Locate the cell with the specified text and output its (x, y) center coordinate. 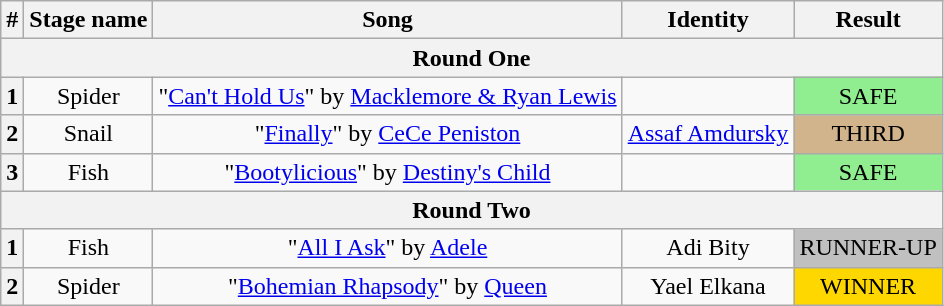
"Finally" by CeCe Peniston (388, 134)
"All I Ask" by Adele (388, 248)
Identity (708, 20)
# (12, 20)
"Bootylicious" by Destiny's Child (388, 172)
Round Two (472, 210)
Result (868, 20)
WINNER (868, 286)
RUNNER-UP (868, 248)
Snail (88, 134)
Adi Bity (708, 248)
3 (12, 172)
Assaf Amdursky (708, 134)
Round One (472, 58)
"Can't Hold Us" by Macklemore & Ryan Lewis (388, 96)
Stage name (88, 20)
Yael Elkana (708, 286)
"Bohemian Rhapsody" by Queen (388, 286)
Song (388, 20)
THIRD (868, 134)
